Identify which cell holds the provided text, then report its (x, y) central coordinate. 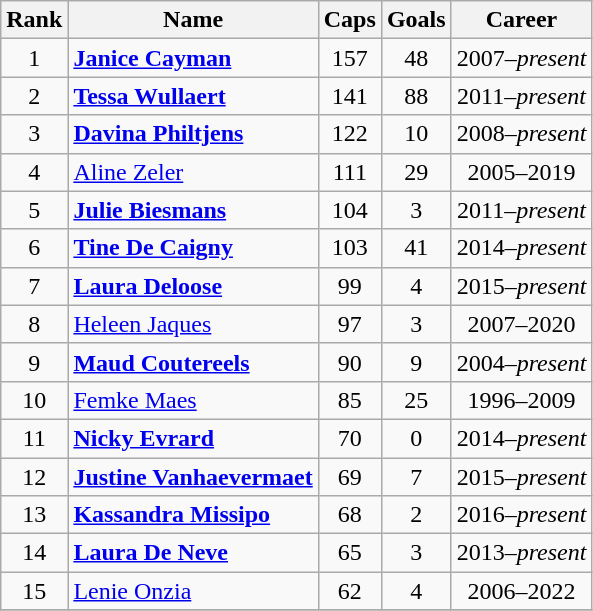
2016–present (522, 515)
29 (416, 172)
103 (350, 248)
Davina Philtjens (193, 134)
Goals (416, 20)
Janice Cayman (193, 58)
5 (34, 210)
2005–2019 (522, 172)
12 (34, 477)
62 (350, 591)
141 (350, 96)
2007–2020 (522, 324)
Femke Maes (193, 400)
97 (350, 324)
Nicky Evrard (193, 438)
157 (350, 58)
85 (350, 400)
2013–present (522, 553)
48 (416, 58)
2004–present (522, 362)
Maud Coutereels (193, 362)
2006–2022 (522, 591)
1 (34, 58)
Heleen Jaques (193, 324)
69 (350, 477)
Rank (34, 20)
Tine De Caigny (193, 248)
41 (416, 248)
6 (34, 248)
Career (522, 20)
Justine Vanhaevermaet (193, 477)
88 (416, 96)
68 (350, 515)
90 (350, 362)
Kassandra Missipo (193, 515)
Name (193, 20)
25 (416, 400)
Aline Zeler (193, 172)
122 (350, 134)
11 (34, 438)
65 (350, 553)
15 (34, 591)
2007–present (522, 58)
0 (416, 438)
14 (34, 553)
13 (34, 515)
8 (34, 324)
1996–2009 (522, 400)
Caps (350, 20)
Lenie Onzia (193, 591)
104 (350, 210)
2008–present (522, 134)
Laura De Neve (193, 553)
70 (350, 438)
111 (350, 172)
99 (350, 286)
Julie Biesmans (193, 210)
Laura Deloose (193, 286)
Tessa Wullaert (193, 96)
